Identify which cell holds the provided text, then report its (X, Y) central coordinate. 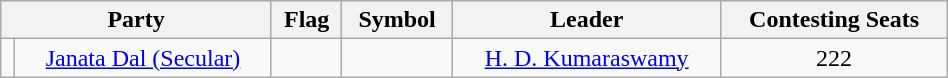
Janata Dal (Secular) (144, 58)
222 (834, 58)
Flag (306, 20)
Leader (586, 20)
Party (136, 20)
H. D. Kumaraswamy (586, 58)
Contesting Seats (834, 20)
Symbol (397, 20)
